Determine the (x, y) coordinate at the center of the cell enclosing the given text.  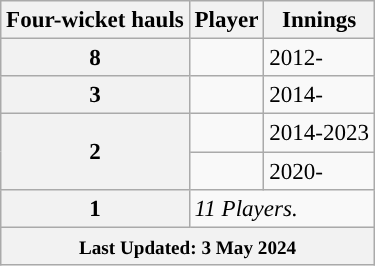
Four-wicket hauls (95, 20)
Last Updated: 3 May 2024 (188, 246)
Innings (320, 20)
2 (95, 152)
2020- (320, 171)
2012- (320, 58)
2014-2023 (320, 133)
3 (95, 95)
2014- (320, 95)
1 (95, 209)
Player (226, 20)
11 Players. (282, 209)
8 (95, 58)
